Scan for the cell matching the given text and deliver its (x, y) coordinate at center. 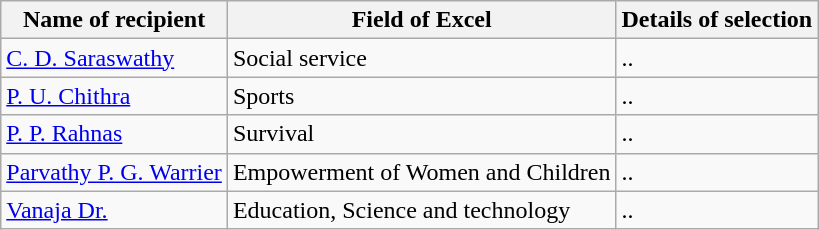
Sports (422, 96)
Parvathy P. G. Warrier (114, 172)
Social service (422, 58)
Education, Science and technology (422, 210)
P. U. Chithra (114, 96)
Empowerment of Women and Children (422, 172)
Name of recipient (114, 20)
Details of selection (717, 20)
Survival (422, 134)
Field of Excel (422, 20)
P. P. Rahnas (114, 134)
C. D. Saraswathy (114, 58)
Vanaja Dr. (114, 210)
